Extract the (x, y) coordinate from the center of the cell holding the provided text.  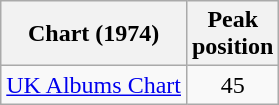
Peakposition (232, 34)
45 (232, 85)
UK Albums Chart (94, 85)
Chart (1974) (94, 34)
